Return the (X, Y) coordinate for the center point of the cell that contains the specified text.  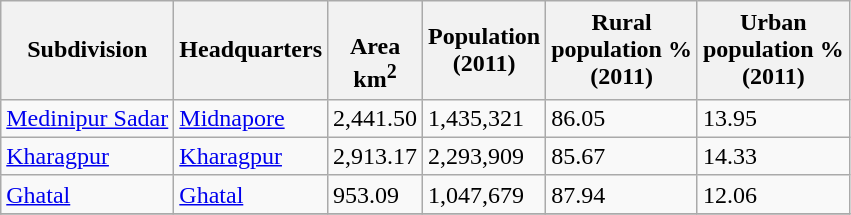
Medinipur Sadar (88, 118)
85.67 (622, 156)
14.33 (773, 156)
1,435,321 (484, 118)
2,913.17 (376, 156)
12.06 (773, 194)
87.94 (622, 194)
1,047,679 (484, 194)
Midnapore (251, 118)
2,441.50 (376, 118)
13.95 (773, 118)
Ruralpopulation %(2011) (622, 50)
953.09 (376, 194)
Areakm2 (376, 50)
Headquarters (251, 50)
Urban population % (2011) (773, 50)
2,293,909 (484, 156)
Population(2011) (484, 50)
86.05 (622, 118)
Subdivision (88, 50)
